Extract the [X, Y] coordinate from the center of the cell holding the provided text.  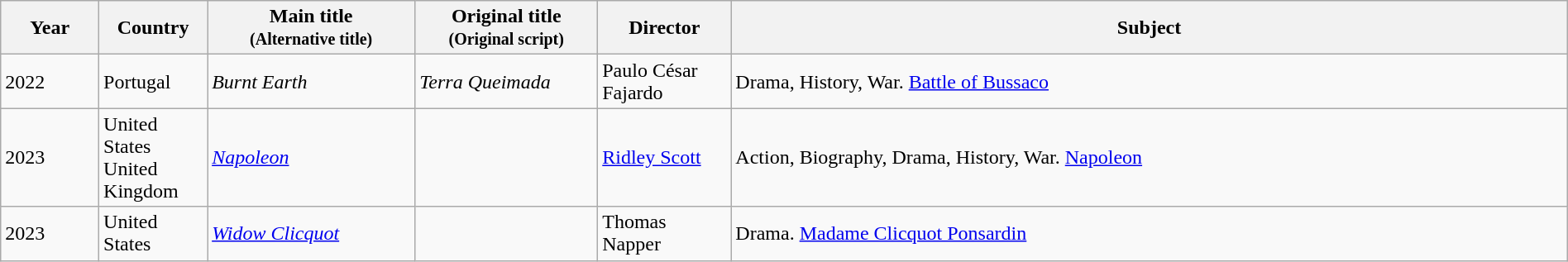
Action, Biography, Drama, History, War. Napoleon [1150, 157]
United States [154, 233]
Burnt Earth [311, 81]
Drama. Madame Clicquot Ponsardin [1150, 233]
United StatesUnited Kingdom [154, 157]
Thomas Napper [665, 233]
Subject [1150, 28]
Director [665, 28]
Drama, History, War. Battle of Bussaco [1150, 81]
Ridley Scott [665, 157]
Widow Clicquot [311, 233]
Paulo César Fajardo [665, 81]
Portugal [154, 81]
Napoleon [311, 157]
2022 [50, 81]
Main title(Alternative title) [311, 28]
Country [154, 28]
Terra Queimada [506, 81]
Year [50, 28]
Original title(Original script) [506, 28]
